Return the (x, y) coordinate for the center point of the cell that contains the specified text.  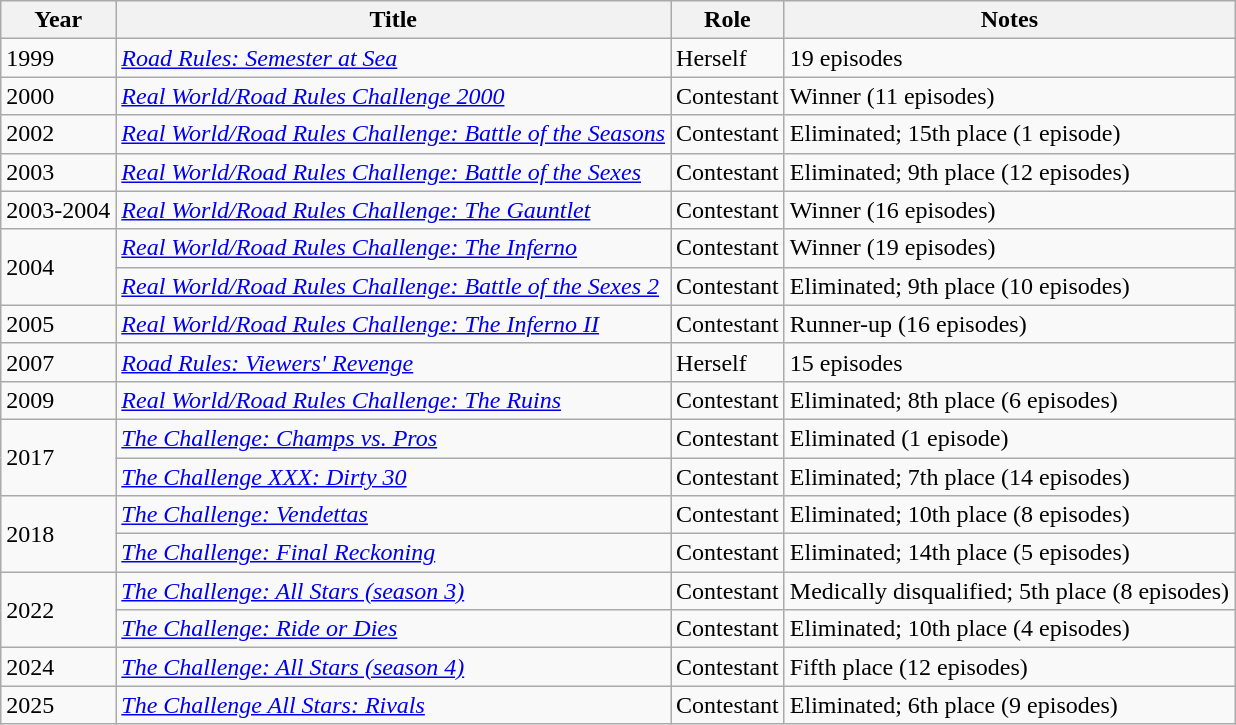
2000 (58, 96)
2003-2004 (58, 210)
15 episodes (1009, 362)
2017 (58, 457)
2022 (58, 610)
2002 (58, 134)
Real World/Road Rules Challenge: Battle of the Sexes 2 (394, 286)
Road Rules: Semester at Sea (394, 58)
Eliminated; 9th place (10 episodes) (1009, 286)
Runner-up (16 episodes) (1009, 324)
Eliminated; 8th place (6 episodes) (1009, 400)
The Challenge XXX: Dirty 30 (394, 477)
Real World/Road Rules Challenge: The Inferno II (394, 324)
2004 (58, 267)
Real World/Road Rules Challenge: Battle of the Sexes (394, 172)
Role (728, 20)
2003 (58, 172)
Notes (1009, 20)
Eliminated; 10th place (4 episodes) (1009, 629)
2007 (58, 362)
Eliminated; 14th place (5 episodes) (1009, 553)
2024 (58, 667)
The Challenge: Final Reckoning (394, 553)
Eliminated; 15th place (1 episode) (1009, 134)
Real World/Road Rules Challenge 2000 (394, 96)
Fifth place (12 episodes) (1009, 667)
Eliminated; 9th place (12 episodes) (1009, 172)
2009 (58, 400)
1999 (58, 58)
Title (394, 20)
Eliminated; 6th place (9 episodes) (1009, 705)
2005 (58, 324)
The Challenge: All Stars (season 3) (394, 591)
Winner (19 episodes) (1009, 248)
Winner (11 episodes) (1009, 96)
The Challenge All Stars: Rivals (394, 705)
Road Rules: Viewers' Revenge (394, 362)
Real World/Road Rules Challenge: Battle of the Seasons (394, 134)
Real World/Road Rules Challenge: The Inferno (394, 248)
The Challenge: Champs vs. Pros (394, 438)
Eliminated (1 episode) (1009, 438)
Real World/Road Rules Challenge: The Gauntlet (394, 210)
Real World/Road Rules Challenge: The Ruins (394, 400)
Winner (16 episodes) (1009, 210)
2025 (58, 705)
Year (58, 20)
Eliminated; 10th place (8 episodes) (1009, 515)
Medically disqualified; 5th place (8 episodes) (1009, 591)
2018 (58, 534)
Eliminated; 7th place (14 episodes) (1009, 477)
19 episodes (1009, 58)
The Challenge: All Stars (season 4) (394, 667)
The Challenge: Ride or Dies (394, 629)
The Challenge: Vendettas (394, 515)
